Determine the [x, y] coordinate at the center of the cell enclosing the given text.  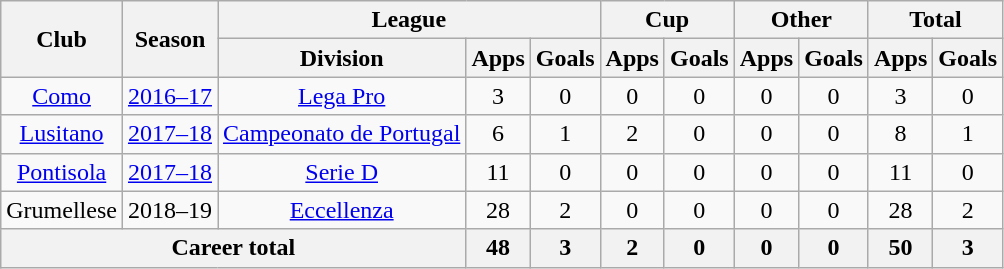
50 [900, 248]
Club [62, 39]
2016–17 [170, 96]
Como [62, 96]
Season [170, 39]
Career total [234, 248]
Other [801, 20]
Division [342, 58]
Lega Pro [342, 96]
Lusitano [62, 134]
League [410, 20]
6 [498, 134]
Eccellenza [342, 210]
Serie D [342, 172]
Grumellese [62, 210]
Cup [667, 20]
2018–19 [170, 210]
Campeonato de Portugal [342, 134]
Total [935, 20]
48 [498, 248]
Pontisola [62, 172]
8 [900, 134]
